Search for the cell housing the specified text and yield its (x, y) center coordinate. 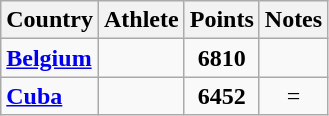
Notes (293, 20)
6810 (222, 58)
Belgium (50, 58)
Country (50, 20)
= (293, 96)
Cuba (50, 96)
Points (222, 20)
6452 (222, 96)
Athlete (141, 20)
